Detect which cell encompasses the target text, then output its (X, Y) center coordinate. 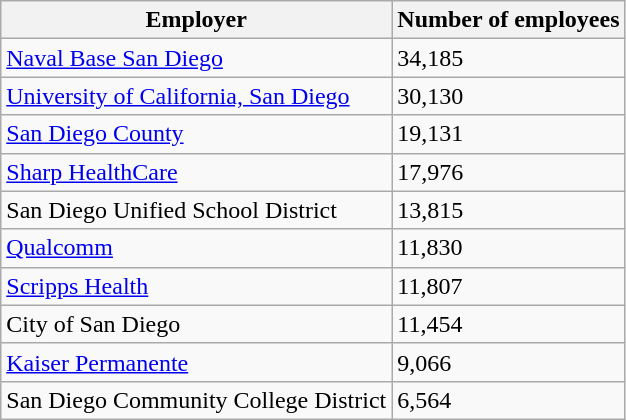
30,130 (508, 96)
San Diego Community College District (196, 400)
11,454 (508, 324)
Kaiser Permanente (196, 362)
19,131 (508, 134)
34,185 (508, 58)
Scripps Health (196, 286)
Employer (196, 20)
17,976 (508, 172)
San Diego Unified School District (196, 210)
9,066 (508, 362)
13,815 (508, 210)
San Diego County (196, 134)
Sharp HealthCare (196, 172)
Naval Base San Diego (196, 58)
6,564 (508, 400)
11,830 (508, 248)
11,807 (508, 286)
Qualcomm (196, 248)
University of California, San Diego (196, 96)
Number of employees (508, 20)
City of San Diego (196, 324)
